Determine the [X, Y] coordinate at the center of the cell enclosing the given text.  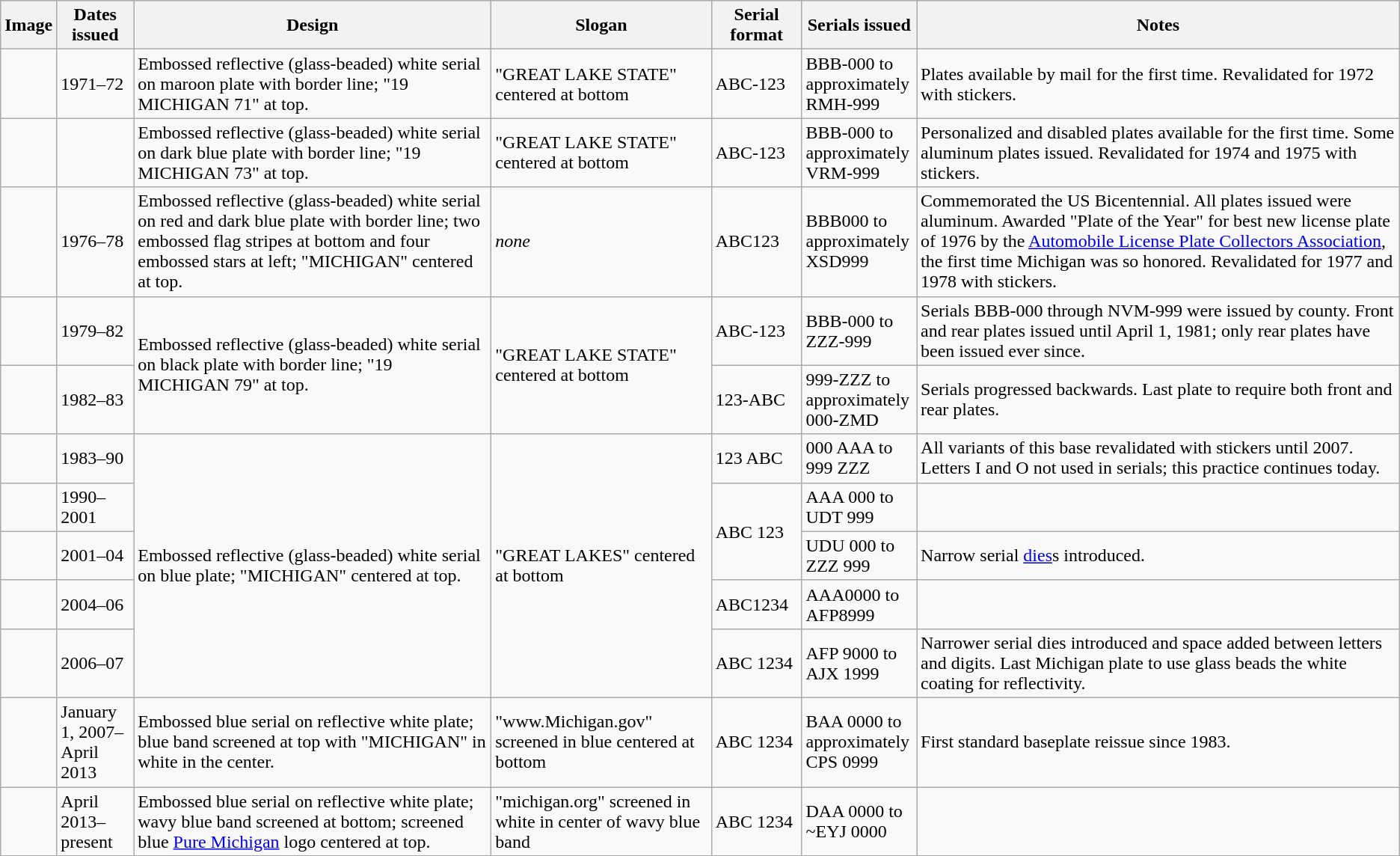
First standard baseplate reissue since 1983. [1158, 742]
1976–78 [96, 242]
Embossed reflective (glass-beaded) white serial on dark blue plate with border line; "19 MICHIGAN 73" at top. [313, 153]
2001–04 [96, 555]
AAA 000 to UDT 999 [859, 507]
Serials issued [859, 25]
1983–90 [96, 458]
AFP 9000 to AJX 1999 [859, 663]
Personalized and disabled plates available for the first time. Some aluminum plates issued. Revalidated for 1974 and 1975 with stickers. [1158, 153]
UDU 000 to ZZZ 999 [859, 555]
BAA 0000 to approximately CPS 0999 [859, 742]
Notes [1158, 25]
April2013–present [96, 822]
Serials progressed backwards. Last plate to require both front and rear plates. [1158, 400]
"www.Michigan.gov" screened in blue centered at bottom [601, 742]
AAA0000 to AFP8999 [859, 605]
ABC 123 [757, 531]
BBB000 to approximately XSD999 [859, 242]
Embossed reflective (glass-beaded) white serial on blue plate; "MICHIGAN" centered at top. [313, 566]
123 ABC [757, 458]
Slogan [601, 25]
Embossed blue serial on reflective white plate; wavy blue band screened at bottom; screened blue Pure Michigan logo centered at top. [313, 822]
"GREAT LAKES" centered at bottom [601, 566]
January 1, 2007–April2013 [96, 742]
none [601, 242]
Embossed reflective (glass-beaded) white serial on maroon plate with border line; "19 MICHIGAN 71" at top. [313, 84]
Image [28, 25]
BBB-000 to approximately VRM-999 [859, 153]
1971–72 [96, 84]
000 AAA to 999 ZZZ [859, 458]
Plates available by mail for the first time. Revalidated for 1972 with stickers. [1158, 84]
ABC123 [757, 242]
All variants of this base revalidated with stickers until 2007. Letters I and O not used in serials; this practice continues today. [1158, 458]
Design [313, 25]
BBB-000 to approximately RMH-999 [859, 84]
1979–82 [96, 331]
123-ABC [757, 400]
1982–83 [96, 400]
Dates issued [96, 25]
"michigan.org" screened in white in center of wavy blue band [601, 822]
999-ZZZ to approximately 000-ZMD [859, 400]
1990–2001 [96, 507]
Serial format [757, 25]
Embossed reflective (glass-beaded) white serial on black plate with border line; "19 MICHIGAN 79" at top. [313, 365]
2004–06 [96, 605]
DAA 0000 to ~EYJ 0000 [859, 822]
2006–07 [96, 663]
Embossed blue serial on reflective white plate; blue band screened at top with "MICHIGAN" in white in the center. [313, 742]
Narrow serial diess introduced. [1158, 555]
BBB-000 to ZZZ-999 [859, 331]
ABC1234 [757, 605]
